Capture the cell that displays the provided text and extract its [x, y] central coordinate. 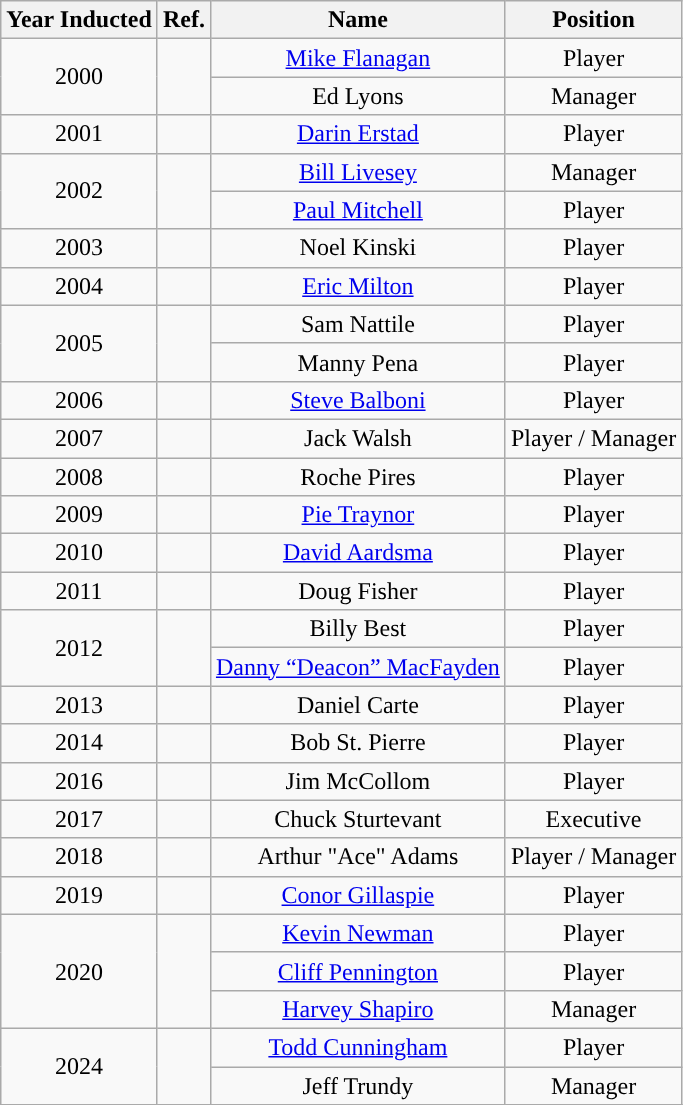
2002 [80, 191]
Manny Pena [358, 362]
Jeff Trundy [358, 1085]
Pie Traynor [358, 515]
Sam Nattile [358, 324]
2008 [80, 477]
Conor Gillaspie [358, 895]
2006 [80, 400]
2009 [80, 515]
Paul Mitchell [358, 210]
Darin Erstad [358, 134]
Doug Fisher [358, 591]
Danny “Deacon” MacFayden [358, 667]
Executive [593, 819]
Name [358, 20]
Year Inducted [80, 20]
Cliff Pennington [358, 971]
2011 [80, 591]
2007 [80, 438]
Chuck Sturtevant [358, 819]
2012 [80, 648]
2000 [80, 77]
Jim McCollom [358, 781]
Ref. [184, 20]
2005 [80, 343]
Position [593, 20]
Harvey Shapiro [358, 1009]
Arthur "Ace" Adams [358, 857]
Roche Pires [358, 477]
Kevin Newman [358, 933]
Billy Best [358, 629]
2019 [80, 895]
2003 [80, 248]
2014 [80, 743]
Daniel Carte [358, 705]
2016 [80, 781]
2013 [80, 705]
Bill Livesey [358, 172]
2017 [80, 819]
Mike Flanagan [358, 58]
Steve Balboni [358, 400]
Bob St. Pierre [358, 743]
Todd Cunningham [358, 1047]
David Aardsma [358, 553]
2010 [80, 553]
2004 [80, 286]
2001 [80, 134]
Eric Milton [358, 286]
2020 [80, 971]
Ed Lyons [358, 96]
Jack Walsh [358, 438]
2018 [80, 857]
Noel Kinski [358, 248]
2024 [80, 1066]
